Return the [x, y] coordinate for the center point of the cell that contains the specified text.  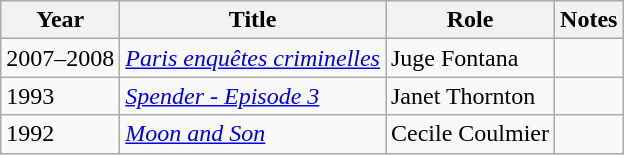
Janet Thornton [470, 96]
Role [470, 20]
Juge Fontana [470, 58]
1993 [60, 96]
Cecile Coulmier [470, 134]
Notes [589, 20]
2007–2008 [60, 58]
1992 [60, 134]
Title [253, 20]
Spender - Episode 3 [253, 96]
Paris enquêtes criminelles [253, 58]
Year [60, 20]
Moon and Son [253, 134]
